Return [X, Y] of the center of cell containing provided text 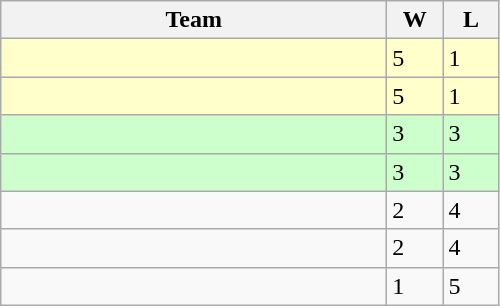
Team [194, 20]
L [471, 20]
W [415, 20]
